Provide the [x, y] coordinate of the cell's center where the given text is located.  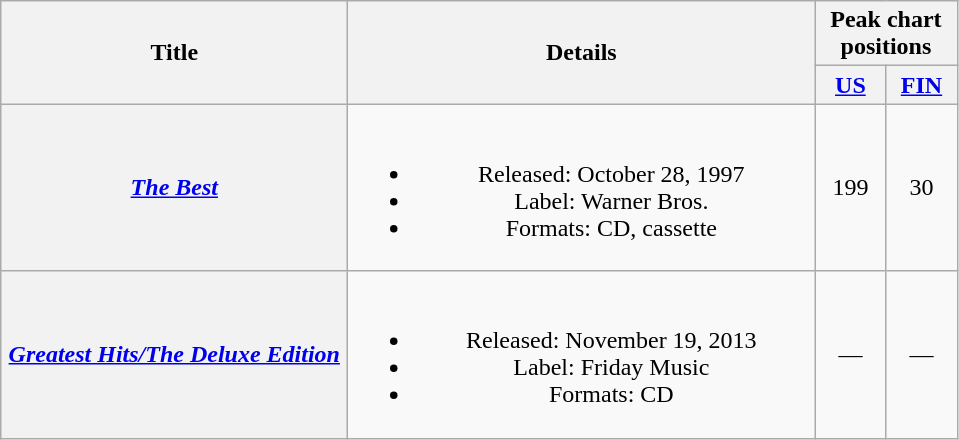
FIN [922, 85]
US [850, 85]
Peak chartpositions [886, 34]
The Best [174, 188]
Released: October 28, 1997Label: Warner Bros.Formats: CD, cassette [582, 188]
Greatest Hits/The Deluxe Edition [174, 354]
199 [850, 188]
Released: November 19, 2013Label: Friday MusicFormats: CD [582, 354]
Title [174, 52]
30 [922, 188]
Details [582, 52]
